Identify which cell holds the provided text, then report its (x, y) central coordinate. 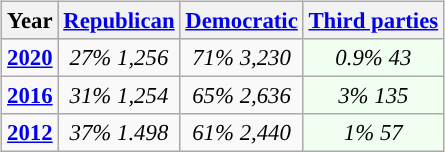
Democratic (242, 21)
71% 3,230 (242, 58)
Republican (119, 21)
0.9% 43 (373, 58)
37% 1.498 (119, 133)
2016 (30, 96)
1% 57 (373, 133)
27% 1,256 (119, 58)
31% 1,254 (119, 96)
61% 2,440 (242, 133)
Third parties (373, 21)
2020 (30, 58)
2012 (30, 133)
65% 2,636 (242, 96)
Year (30, 21)
3% 135 (373, 96)
